Pinpoint the cell where the given text exists, returning its [x, y] midpoint coordinate. 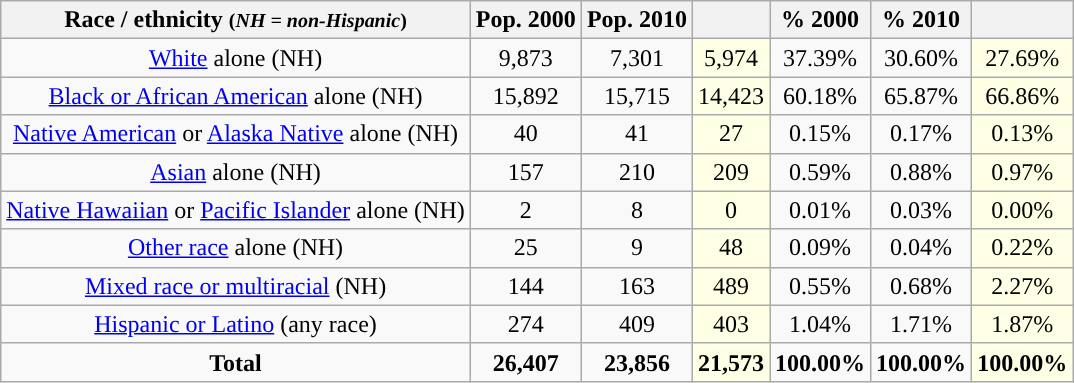
489 [730, 286]
9,873 [526, 58]
65.87% [922, 96]
Total [236, 362]
40 [526, 134]
26,407 [526, 362]
37.39% [820, 58]
403 [730, 324]
8 [636, 210]
210 [636, 172]
0.17% [922, 134]
0 [730, 210]
274 [526, 324]
9 [636, 248]
0.04% [922, 248]
15,715 [636, 96]
14,423 [730, 96]
0.88% [922, 172]
157 [526, 172]
Mixed race or multiracial (NH) [236, 286]
Hispanic or Latino (any race) [236, 324]
21,573 [730, 362]
163 [636, 286]
25 [526, 248]
41 [636, 134]
7,301 [636, 58]
% 2010 [922, 20]
Other race alone (NH) [236, 248]
144 [526, 286]
0.59% [820, 172]
15,892 [526, 96]
Pop. 2000 [526, 20]
0.13% [1022, 134]
Asian alone (NH) [236, 172]
1.87% [1022, 324]
Race / ethnicity (NH = non-Hispanic) [236, 20]
409 [636, 324]
Pop. 2010 [636, 20]
% 2000 [820, 20]
209 [730, 172]
1.04% [820, 324]
0.03% [922, 210]
Native American or Alaska Native alone (NH) [236, 134]
White alone (NH) [236, 58]
27 [730, 134]
Black or African American alone (NH) [236, 96]
Native Hawaiian or Pacific Islander alone (NH) [236, 210]
0.01% [820, 210]
0.97% [1022, 172]
0.68% [922, 286]
0.09% [820, 248]
0.55% [820, 286]
60.18% [820, 96]
2.27% [1022, 286]
0.00% [1022, 210]
5,974 [730, 58]
48 [730, 248]
23,856 [636, 362]
0.15% [820, 134]
30.60% [922, 58]
1.71% [922, 324]
27.69% [1022, 58]
2 [526, 210]
0.22% [1022, 248]
66.86% [1022, 96]
